Determine the (X, Y) coordinate at the center of the cell enclosing the given text.  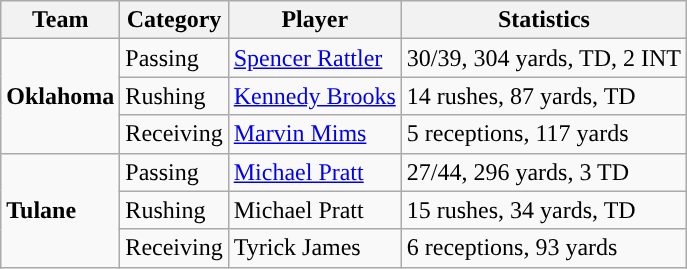
Marvin Mims (314, 134)
Tulane (60, 210)
Spencer Rattler (314, 58)
6 receptions, 93 yards (544, 248)
15 rushes, 34 yards, TD (544, 210)
Player (314, 20)
5 receptions, 117 yards (544, 134)
30/39, 304 yards, TD, 2 INT (544, 58)
Statistics (544, 20)
Team (60, 20)
Oklahoma (60, 96)
Tyrick James (314, 248)
27/44, 296 yards, 3 TD (544, 172)
Kennedy Brooks (314, 96)
14 rushes, 87 yards, TD (544, 96)
Category (174, 20)
